Identify which cell holds the provided text, then report its [X, Y] central coordinate. 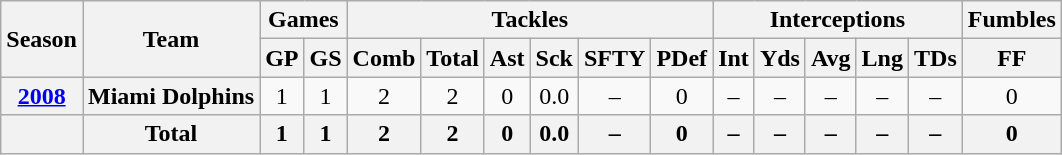
Tackles [530, 20]
Comb [384, 58]
Games [304, 20]
Fumbles [1012, 20]
Avg [830, 58]
Ast [507, 58]
PDef [682, 58]
Interceptions [838, 20]
SFTY [614, 58]
Yds [780, 58]
Sck [554, 58]
GP [282, 58]
Miami Dolphins [170, 96]
FF [1012, 58]
2008 [42, 96]
Lng [882, 58]
Team [170, 39]
Season [42, 39]
TDs [936, 58]
Int [734, 58]
GS [326, 58]
